From the cell containing the given text, extract its center point as [x, y] coordinate. 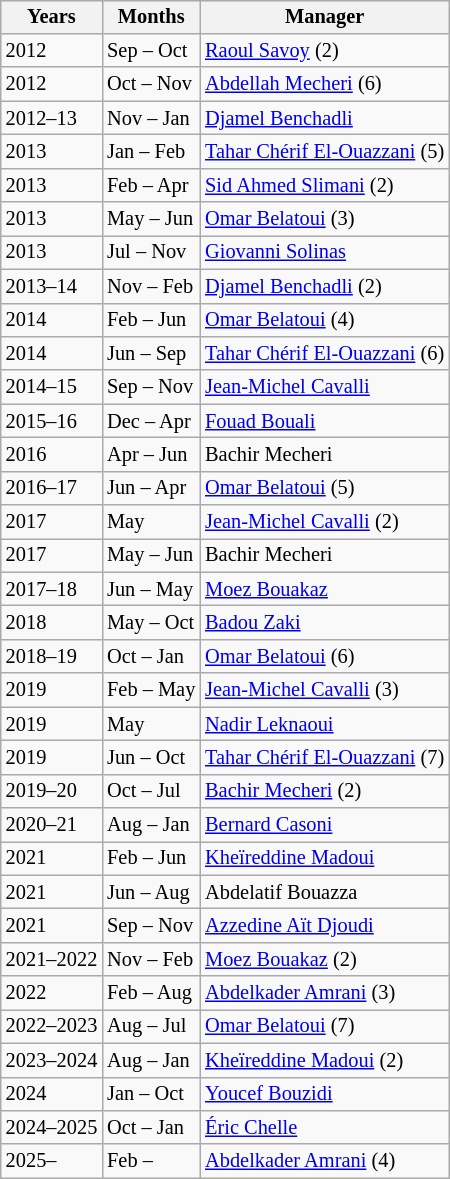
2019–20 [52, 791]
Jul – Nov [151, 253]
Azzedine Aït Djoudi [324, 926]
Omar Belatoui (7) [324, 1027]
2012–13 [52, 118]
Moez Bouakaz (2) [324, 960]
2017–18 [52, 589]
Years [52, 17]
Abdelkader Amrani (3) [324, 993]
Djamel Benchadli [324, 118]
Abdellah Mecheri (6) [324, 84]
Tahar Chérif El-Ouazzani (5) [324, 152]
Jean-Michel Cavalli (2) [324, 522]
Omar Belatoui (6) [324, 657]
Badou Zaki [324, 623]
2021–2022 [52, 960]
2018 [52, 623]
Oct – Jul [151, 791]
Feb – Apr [151, 185]
Jun – Sep [151, 354]
2024–2025 [52, 1128]
2023–2024 [52, 1060]
2016 [52, 455]
Nadir Leknaoui [324, 724]
Fouad Bouali [324, 421]
2016–17 [52, 488]
Raoul Savoy (2) [324, 51]
Jan – Oct [151, 1094]
2015–16 [52, 421]
Abdelatif Bouazza [324, 892]
2022 [52, 993]
Aug – Jul [151, 1027]
Apr – Jun [151, 455]
Omar Belatoui (5) [324, 488]
Giovanni Solinas [324, 253]
Jun – Aug [151, 892]
Omar Belatoui (3) [324, 219]
Oct – Nov [151, 84]
2020–21 [52, 825]
May – Oct [151, 623]
Sep – Oct [151, 51]
Abdelkader Amrani (4) [324, 1161]
Éric Chelle [324, 1128]
Jean-Michel Cavalli (3) [324, 690]
Tahar Chérif El-Ouazzani (6) [324, 354]
Nov – Jan [151, 118]
Djamel Benchadli (2) [324, 286]
Jan – Feb [151, 152]
Months [151, 17]
Bachir Mecheri (2) [324, 791]
Jun – Apr [151, 488]
Jean-Michel Cavalli [324, 387]
Feb – Aug [151, 993]
Kheïreddine Madoui [324, 859]
Jun – May [151, 589]
Tahar Chérif El-Ouazzani (7) [324, 758]
2013–14 [52, 286]
Youcef Bouzidi [324, 1094]
Sid Ahmed Slimani (2) [324, 185]
Manager [324, 17]
Moez Bouakaz [324, 589]
2018–19 [52, 657]
Feb – [151, 1161]
2025– [52, 1161]
Jun – Oct [151, 758]
Kheïreddine Madoui (2) [324, 1060]
Dec – Apr [151, 421]
Bernard Casoni [324, 825]
Feb – May [151, 690]
2022–2023 [52, 1027]
Omar Belatoui (4) [324, 320]
2014–15 [52, 387]
2024 [52, 1094]
